Search for the cell housing the specified text and yield its [x, y] center coordinate. 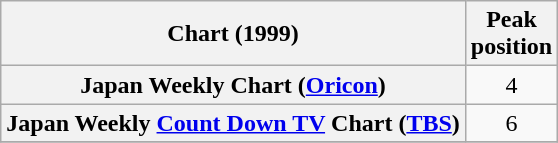
Japan Weekly Count Down TV Chart (TBS) [234, 123]
Peakposition [511, 34]
Japan Weekly Chart (Oricon) [234, 85]
6 [511, 123]
Chart (1999) [234, 34]
4 [511, 85]
